Identify which cell holds the provided text, then report its (X, Y) central coordinate. 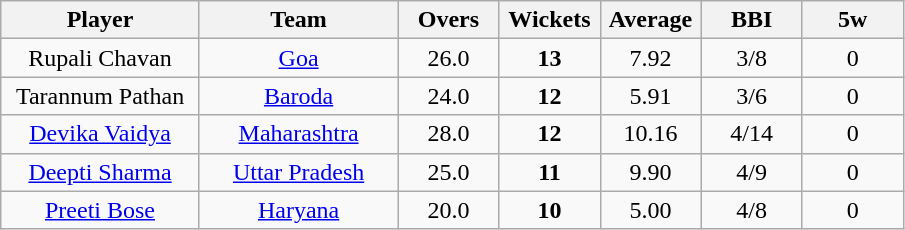
Goa (298, 58)
Baroda (298, 96)
Tarannum Pathan (100, 96)
3/8 (752, 58)
7.92 (650, 58)
11 (550, 172)
10 (550, 210)
5.91 (650, 96)
20.0 (448, 210)
4/8 (752, 210)
25.0 (448, 172)
28.0 (448, 134)
Average (650, 20)
26.0 (448, 58)
4/14 (752, 134)
Team (298, 20)
Devika Vaidya (100, 134)
Rupali Chavan (100, 58)
Wickets (550, 20)
5w (852, 20)
Overs (448, 20)
9.90 (650, 172)
Maharashtra (298, 134)
BBI (752, 20)
24.0 (448, 96)
Player (100, 20)
Uttar Pradesh (298, 172)
4/9 (752, 172)
Deepti Sharma (100, 172)
10.16 (650, 134)
Haryana (298, 210)
Preeti Bose (100, 210)
5.00 (650, 210)
3/6 (752, 96)
13 (550, 58)
